Find where the given text appears and provide that cell's center as [x, y] coordinate. 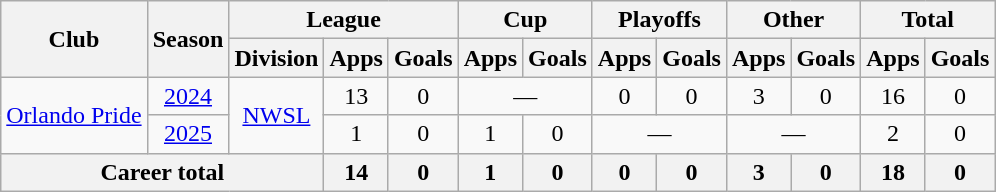
NWSL [276, 115]
18 [893, 172]
Season [188, 39]
Playoffs [659, 20]
Division [276, 58]
2 [893, 134]
Career total [162, 172]
13 [356, 96]
Other [793, 20]
Total [928, 20]
Orlando Pride [74, 115]
Cup [525, 20]
2024 [188, 96]
2025 [188, 134]
League [344, 20]
16 [893, 96]
Club [74, 39]
14 [356, 172]
